Capture the cell that displays the provided text and extract its (X, Y) central coordinate. 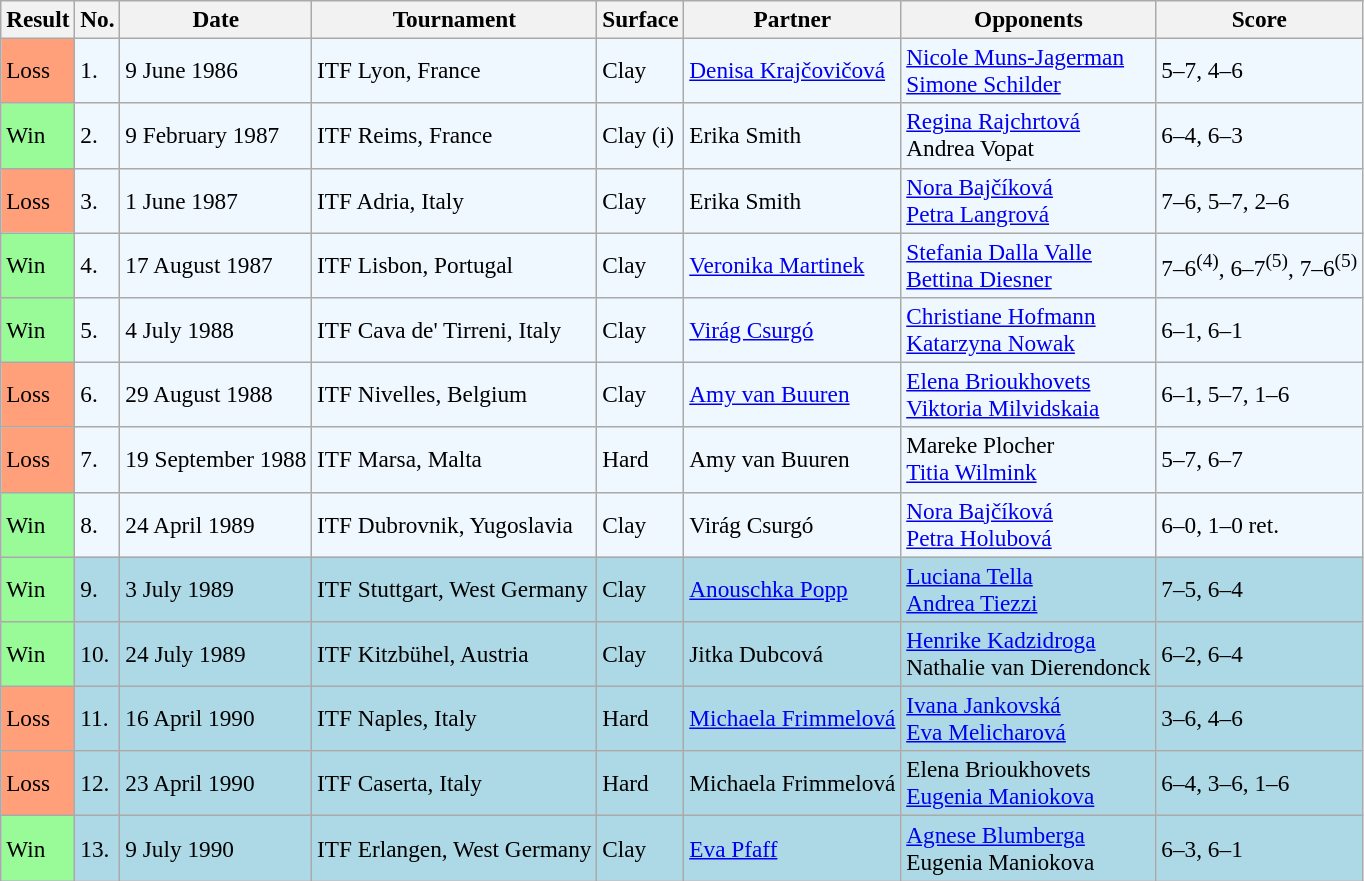
16 April 1990 (216, 718)
ITF Marsa, Malta (454, 460)
Veronika Martinek (792, 264)
4 July 1988 (216, 330)
2. (98, 136)
ITF Nivelles, Belgium (454, 394)
Opponents (1028, 19)
1. (98, 70)
13. (98, 848)
Eva Pfaff (792, 848)
Mareke Plocher Titia Wilmink (1028, 460)
Ivana Jankovská Eva Melicharová (1028, 718)
8. (98, 524)
Result (38, 19)
6–1, 6–1 (1260, 330)
24 July 1989 (216, 654)
9. (98, 588)
6–2, 6–4 (1260, 654)
5–7, 4–6 (1260, 70)
Henrike Kadzidroga Nathalie van Dierendonck (1028, 654)
7–6(4), 6–7(5), 7–6(5) (1260, 264)
9 July 1990 (216, 848)
9 June 1986 (216, 70)
Christiane Hofmann Katarzyna Nowak (1028, 330)
Nora Bajčíková Petra Holubová (1028, 524)
ITF Reims, France (454, 136)
7–6, 5–7, 2–6 (1260, 200)
ITF Caserta, Italy (454, 784)
Nora Bajčíková Petra Langrová (1028, 200)
19 September 1988 (216, 460)
4. (98, 264)
6–0, 1–0 ret. (1260, 524)
Agnese Blumberga Eugenia Maniokova (1028, 848)
11. (98, 718)
ITF Adria, Italy (454, 200)
ITF Stuttgart, West Germany (454, 588)
Date (216, 19)
3–6, 4–6 (1260, 718)
6–1, 5–7, 1–6 (1260, 394)
Clay (i) (640, 136)
ITF Erlangen, West Germany (454, 848)
Anouschka Popp (792, 588)
Nicole Muns-Jagerman Simone Schilder (1028, 70)
17 August 1987 (216, 264)
ITF Lyon, France (454, 70)
12. (98, 784)
Regina Rajchrtová Andrea Vopat (1028, 136)
Elena Brioukhovets Eugenia Maniokova (1028, 784)
6–4, 6–3 (1260, 136)
ITF Lisbon, Portugal (454, 264)
9 February 1987 (216, 136)
6–4, 3–6, 1–6 (1260, 784)
No. (98, 19)
23 April 1990 (216, 784)
7–5, 6–4 (1260, 588)
5. (98, 330)
6–3, 6–1 (1260, 848)
Partner (792, 19)
Score (1260, 19)
Elena Brioukhovets Viktoria Milvidskaia (1028, 394)
24 April 1989 (216, 524)
Surface (640, 19)
Jitka Dubcová (792, 654)
1 June 1987 (216, 200)
7. (98, 460)
29 August 1988 (216, 394)
3 July 1989 (216, 588)
Tournament (454, 19)
ITF Naples, Italy (454, 718)
Stefania Dalla Valle Bettina Diesner (1028, 264)
Luciana Tella Andrea Tiezzi (1028, 588)
3. (98, 200)
6. (98, 394)
ITF Cava de' Tirreni, Italy (454, 330)
ITF Kitzbühel, Austria (454, 654)
10. (98, 654)
ITF Dubrovnik, Yugoslavia (454, 524)
Denisa Krajčovičová (792, 70)
5–7, 6–7 (1260, 460)
